Locate the cell with the specified text and output its [X, Y] center coordinate. 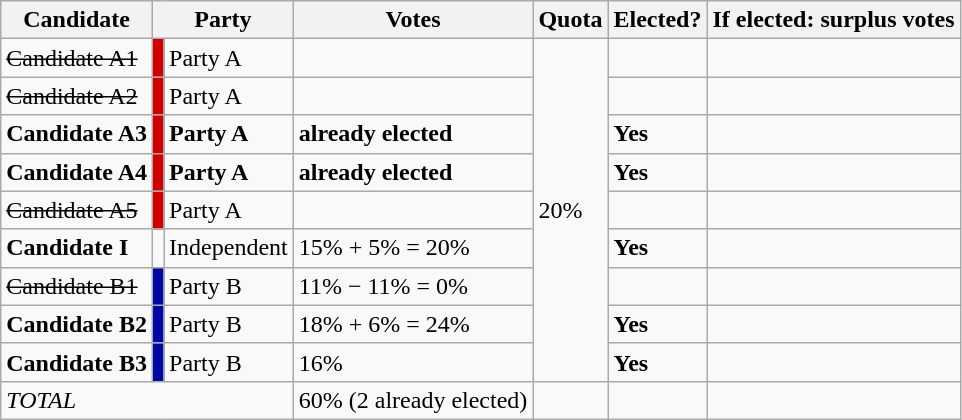
Candidate B3 [77, 362]
Party [224, 20]
Elected? [658, 20]
Candidate A5 [77, 210]
15% + 5% = 20% [413, 248]
TOTAL [147, 400]
16% [413, 362]
Quota [570, 20]
Candidate A2 [77, 96]
Candidate [77, 20]
Candidate A3 [77, 134]
Candidate B2 [77, 324]
Candidate I [77, 248]
If elected: surplus votes [834, 20]
Independent [229, 248]
11% − 11% = 0% [413, 286]
Candidate B1 [77, 286]
Candidate A4 [77, 172]
60% (2 already elected) [413, 400]
20% [570, 210]
Candidate A1 [77, 58]
Votes [413, 20]
18% + 6% = 24% [413, 324]
